Search for the cell housing the specified text and yield its (x, y) center coordinate. 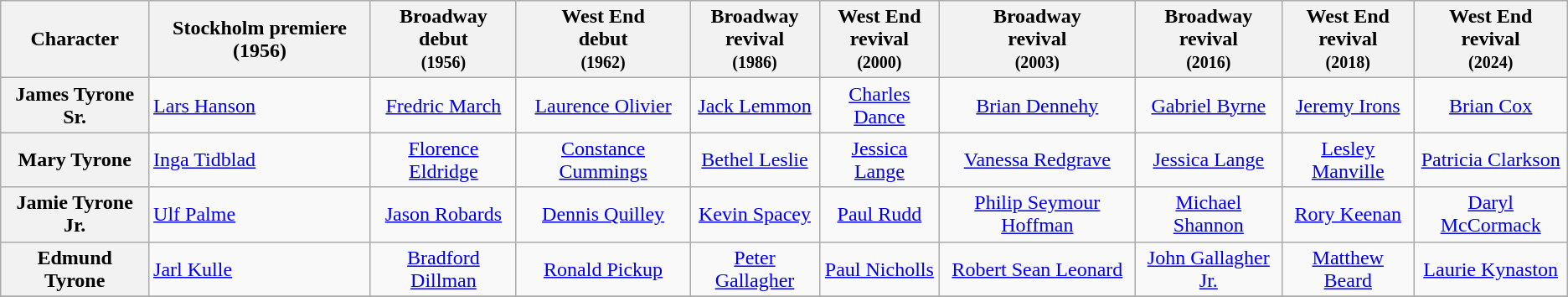
Patricia Clarkson (1491, 159)
Bethel Leslie (756, 159)
Robert Sean Leonard (1037, 268)
Character (75, 39)
Daryl McCormack (1491, 215)
Charles Dance (879, 106)
Broadway revival (2003) (1037, 39)
James Tyrone Sr. (75, 106)
Inga Tidblad (260, 159)
Philip Seymour Hoffman (1037, 215)
Jeremy Irons (1348, 106)
Broadway revival (1986) (756, 39)
John Gallagher Jr. (1208, 268)
Jamie Tyrone Jr. (75, 215)
Paul Rudd (879, 215)
Michael Shannon (1208, 215)
Dennis Quilley (603, 215)
Rory Keenan (1348, 215)
Lesley Manville (1348, 159)
Vanessa Redgrave (1037, 159)
West End revival (2018) (1348, 39)
Lars Hanson (260, 106)
West End revival (2000) (879, 39)
Mary Tyrone (75, 159)
Brian Dennehy (1037, 106)
Stockholm premiere (1956) (260, 39)
Florence Eldridge (443, 159)
Broadway revival (2016) (1208, 39)
Kevin Spacey (756, 215)
Gabriel Byrne (1208, 106)
Ulf Palme (260, 215)
Jarl Kulle (260, 268)
Constance Cummings (603, 159)
Fredric March (443, 106)
Bradford Dillman (443, 268)
Peter Gallagher (756, 268)
Brian Cox (1491, 106)
Matthew Beard (1348, 268)
Paul Nicholls (879, 268)
Edmund Tyrone (75, 268)
Laurence Olivier (603, 106)
Jack Lemmon (756, 106)
Jason Robards (443, 215)
Broadway debut (1956) (443, 39)
West End revival (2024) (1491, 39)
Ronald Pickup (603, 268)
West End debut (1962) (603, 39)
Laurie Kynaston (1491, 268)
